Pinpoint the cell where the given text exists, returning its [X, Y] midpoint coordinate. 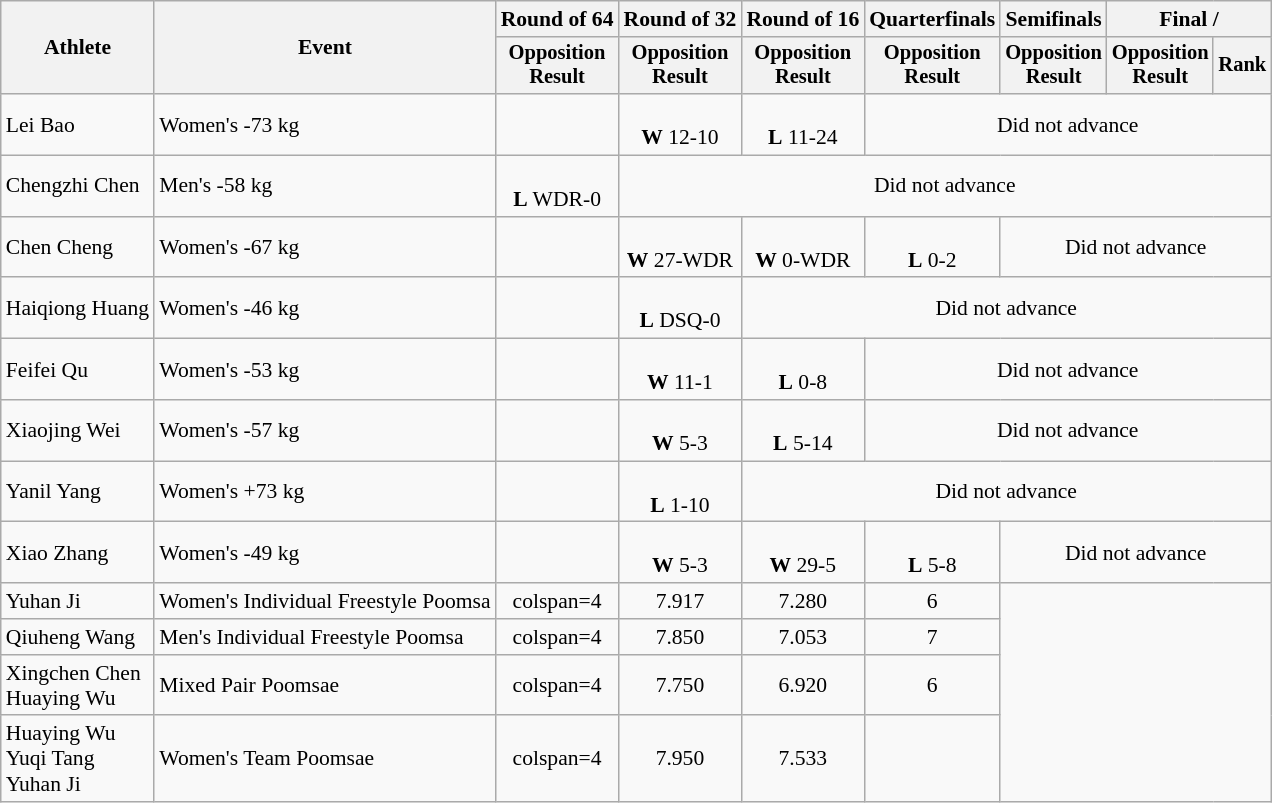
Xiao Zhang [78, 552]
L 5-14 [802, 430]
Chen Cheng [78, 248]
Women's -53 kg [324, 370]
Feifei Qu [78, 370]
Quarterfinals [932, 19]
L 5-8 [932, 552]
W 0-WDR [802, 248]
L DSQ-0 [680, 308]
L WDR-0 [558, 186]
W 12-10 [680, 124]
Qiuheng Wang [78, 637]
L 0-8 [802, 370]
6.920 [802, 686]
Xiaojing Wei [78, 430]
W 27-WDR [680, 248]
Xingchen ChenHuaying Wu [78, 686]
Men's -58 kg [324, 186]
7.280 [802, 601]
L 0-2 [932, 248]
7 [932, 637]
Women's -49 kg [324, 552]
L 1-10 [680, 492]
W 29-5 [802, 552]
Athlete [78, 48]
Lei Bao [78, 124]
Yuhan Ji [78, 601]
Women's -57 kg [324, 430]
Final / [1189, 19]
L 11-24 [802, 124]
Mixed Pair Poomsae [324, 686]
Yanil Yang [78, 492]
Women's Team Poomsae [324, 760]
Round of 64 [558, 19]
Women's +73 kg [324, 492]
7.750 [680, 686]
Women's -67 kg [324, 248]
Chengzhi Chen [78, 186]
Huaying WuYuqi TangYuhan Ji [78, 760]
Semifinals [1054, 19]
Haiqiong Huang [78, 308]
Round of 32 [680, 19]
Women's Individual Freestyle Poomsa [324, 601]
Women's -46 kg [324, 308]
Men's Individual Freestyle Poomsa [324, 637]
Rank [1242, 66]
7.053 [802, 637]
7.917 [680, 601]
7.533 [802, 760]
W 11-1 [680, 370]
7.950 [680, 760]
Event [324, 48]
7.850 [680, 637]
Women's -73 kg [324, 124]
Round of 16 [802, 19]
